From the cell containing the given text, extract its center point as (X, Y) coordinate. 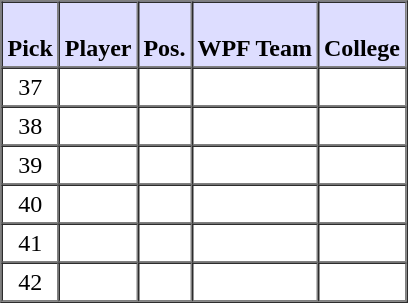
41 (30, 244)
College (362, 35)
40 (30, 204)
Pos. (164, 35)
42 (30, 282)
WPF Team (254, 35)
39 (30, 166)
37 (30, 88)
Pick (30, 35)
38 (30, 126)
Player (98, 35)
